Identify which cell holds the provided text, then report its (X, Y) central coordinate. 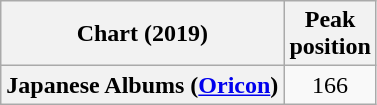
Japanese Albums (Oricon) (142, 85)
Peakposition (330, 34)
Chart (2019) (142, 34)
166 (330, 85)
